For the text-containing cell, return its midpoint in [x, y] coordinate format. 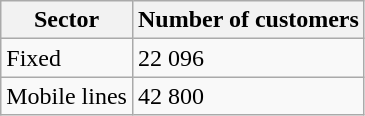
Fixed [67, 58]
42 800 [248, 96]
22 096 [248, 58]
Sector [67, 20]
Mobile lines [67, 96]
Number of customers [248, 20]
